Extract the (x, y) coordinate from the center of the cell holding the provided text.  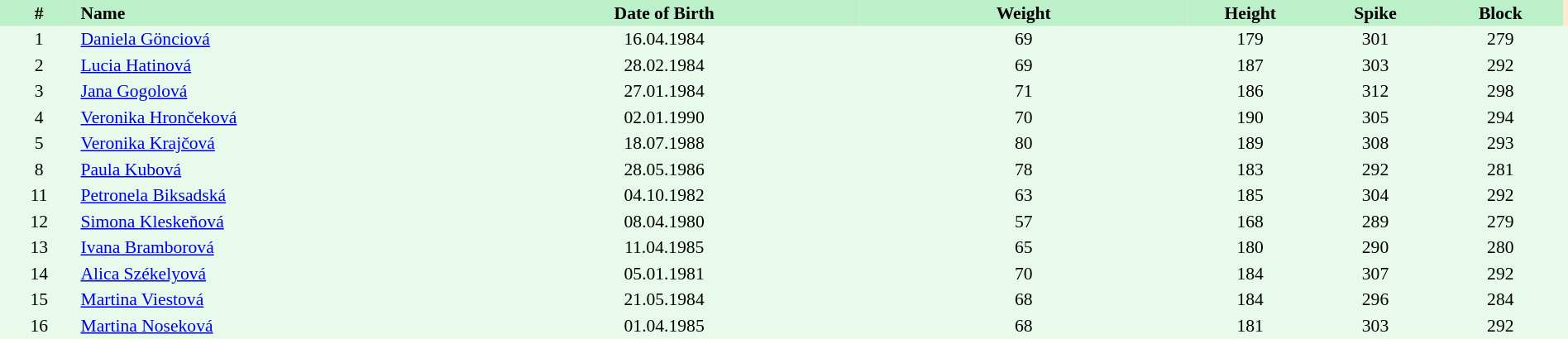
189 (1250, 144)
Lucia Hatinová (273, 65)
13 (39, 248)
5 (39, 144)
Block (1500, 13)
Martina Viestová (273, 299)
21.05.1984 (664, 299)
Date of Birth (664, 13)
Spike (1374, 13)
305 (1374, 117)
80 (1024, 144)
28.05.1986 (664, 169)
12 (39, 222)
312 (1374, 91)
16.04.1984 (664, 40)
Weight (1024, 13)
65 (1024, 248)
180 (1250, 248)
02.01.1990 (664, 117)
Veronika Hrončeková (273, 117)
307 (1374, 274)
Simona Kleskeňová (273, 222)
3 (39, 91)
# (39, 13)
281 (1500, 169)
185 (1250, 195)
01.04.1985 (664, 326)
78 (1024, 169)
18.07.1988 (664, 144)
289 (1374, 222)
290 (1374, 248)
05.01.1981 (664, 274)
11 (39, 195)
293 (1500, 144)
2 (39, 65)
280 (1500, 248)
294 (1500, 117)
63 (1024, 195)
28.02.1984 (664, 65)
Name (273, 13)
168 (1250, 222)
71 (1024, 91)
8 (39, 169)
Height (1250, 13)
Paula Kubová (273, 169)
Petronela Biksadská (273, 195)
298 (1500, 91)
301 (1374, 40)
Alica Székelyová (273, 274)
4 (39, 117)
296 (1374, 299)
Daniela Gönciová (273, 40)
186 (1250, 91)
16 (39, 326)
183 (1250, 169)
Ivana Bramborová (273, 248)
08.04.1980 (664, 222)
Jana Gogolová (273, 91)
190 (1250, 117)
15 (39, 299)
308 (1374, 144)
304 (1374, 195)
179 (1250, 40)
187 (1250, 65)
57 (1024, 222)
Veronika Krajčová (273, 144)
Martina Noseková (273, 326)
284 (1500, 299)
1 (39, 40)
04.10.1982 (664, 195)
11.04.1985 (664, 248)
181 (1250, 326)
14 (39, 274)
27.01.1984 (664, 91)
